Extract the (X, Y) coordinate from the center of the cell holding the provided text.  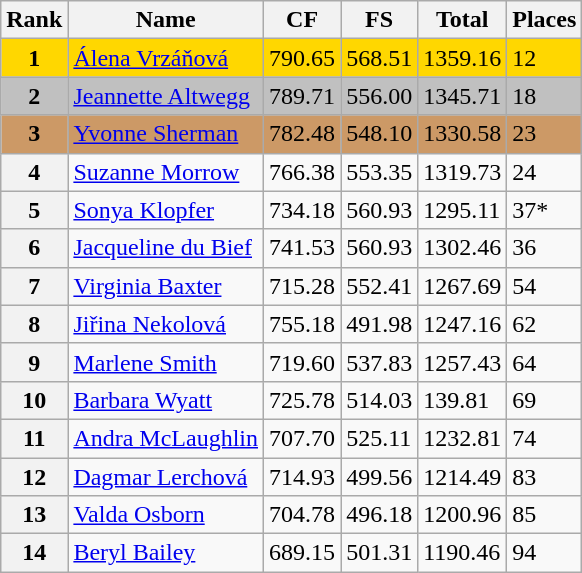
69 (544, 400)
83 (544, 477)
11 (34, 438)
789.71 (302, 96)
553.35 (380, 172)
Álena Vrzáňová (166, 58)
1319.73 (462, 172)
6 (34, 248)
139.81 (462, 400)
1330.58 (462, 134)
496.18 (380, 515)
Andra McLaughlin (166, 438)
734.18 (302, 210)
9 (34, 362)
Jiřina Nekolová (166, 324)
714.93 (302, 477)
1267.69 (462, 286)
782.48 (302, 134)
568.51 (380, 58)
4 (34, 172)
1214.49 (462, 477)
Rank (34, 20)
Dagmar Lerchová (166, 477)
1257.43 (462, 362)
2 (34, 96)
1359.16 (462, 58)
94 (544, 553)
7 (34, 286)
Name (166, 20)
741.53 (302, 248)
719.60 (302, 362)
707.70 (302, 438)
Virginia Baxter (166, 286)
23 (544, 134)
Places (544, 20)
704.78 (302, 515)
Suzanne Morrow (166, 172)
1232.81 (462, 438)
548.10 (380, 134)
37* (544, 210)
8 (34, 324)
1247.16 (462, 324)
62 (544, 324)
36 (544, 248)
790.65 (302, 58)
18 (544, 96)
1295.11 (462, 210)
74 (544, 438)
14 (34, 553)
499.56 (380, 477)
Jeannette Altwegg (166, 96)
5 (34, 210)
85 (544, 515)
1200.96 (462, 515)
725.78 (302, 400)
Valda Osborn (166, 515)
501.31 (380, 553)
1190.46 (462, 553)
CF (302, 20)
10 (34, 400)
514.03 (380, 400)
755.18 (302, 324)
766.38 (302, 172)
24 (544, 172)
525.11 (380, 438)
689.15 (302, 553)
552.41 (380, 286)
1302.46 (462, 248)
13 (34, 515)
Marlene Smith (166, 362)
537.83 (380, 362)
Jacqueline du Bief (166, 248)
FS (380, 20)
715.28 (302, 286)
3 (34, 134)
1 (34, 58)
1345.71 (462, 96)
64 (544, 362)
54 (544, 286)
Beryl Bailey (166, 553)
Barbara Wyatt (166, 400)
Total (462, 20)
491.98 (380, 324)
Sonya Klopfer (166, 210)
Yvonne Sherman (166, 134)
556.00 (380, 96)
